Return the (x, y) coordinate for the center point of the cell that contains the specified text.  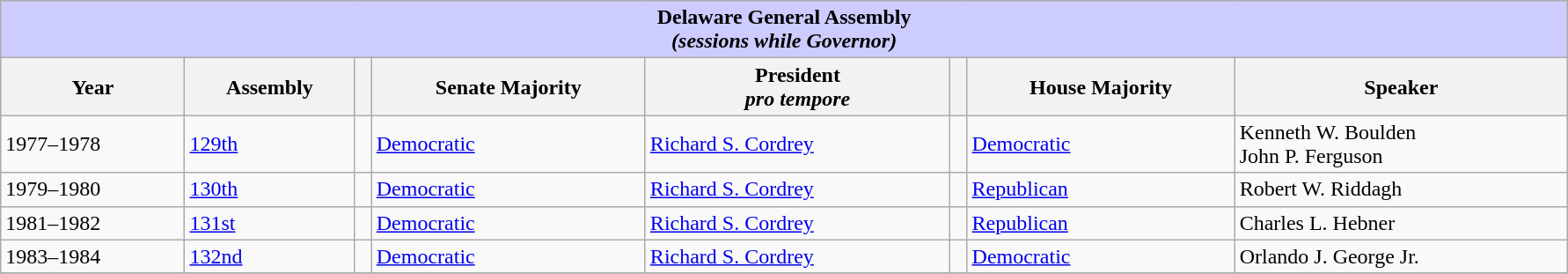
Speaker (1401, 86)
1979–1980 (93, 189)
1977–1978 (93, 144)
Senate Majority (509, 86)
Assembly (269, 86)
Presidentpro tempore (797, 86)
132nd (269, 256)
1983–1984 (93, 256)
Delaware General Assembly (sessions while Governor) (785, 30)
Kenneth W. BouldenJohn P. Ferguson (1401, 144)
130th (269, 189)
Year (93, 86)
129th (269, 144)
Orlando J. George Jr. (1401, 256)
131st (269, 223)
1981–1982 (93, 223)
Robert W. Riddagh (1401, 189)
Charles L. Hebner (1401, 223)
House Majority (1101, 86)
